Pinpoint the cell where the given text exists, returning its [x, y] midpoint coordinate. 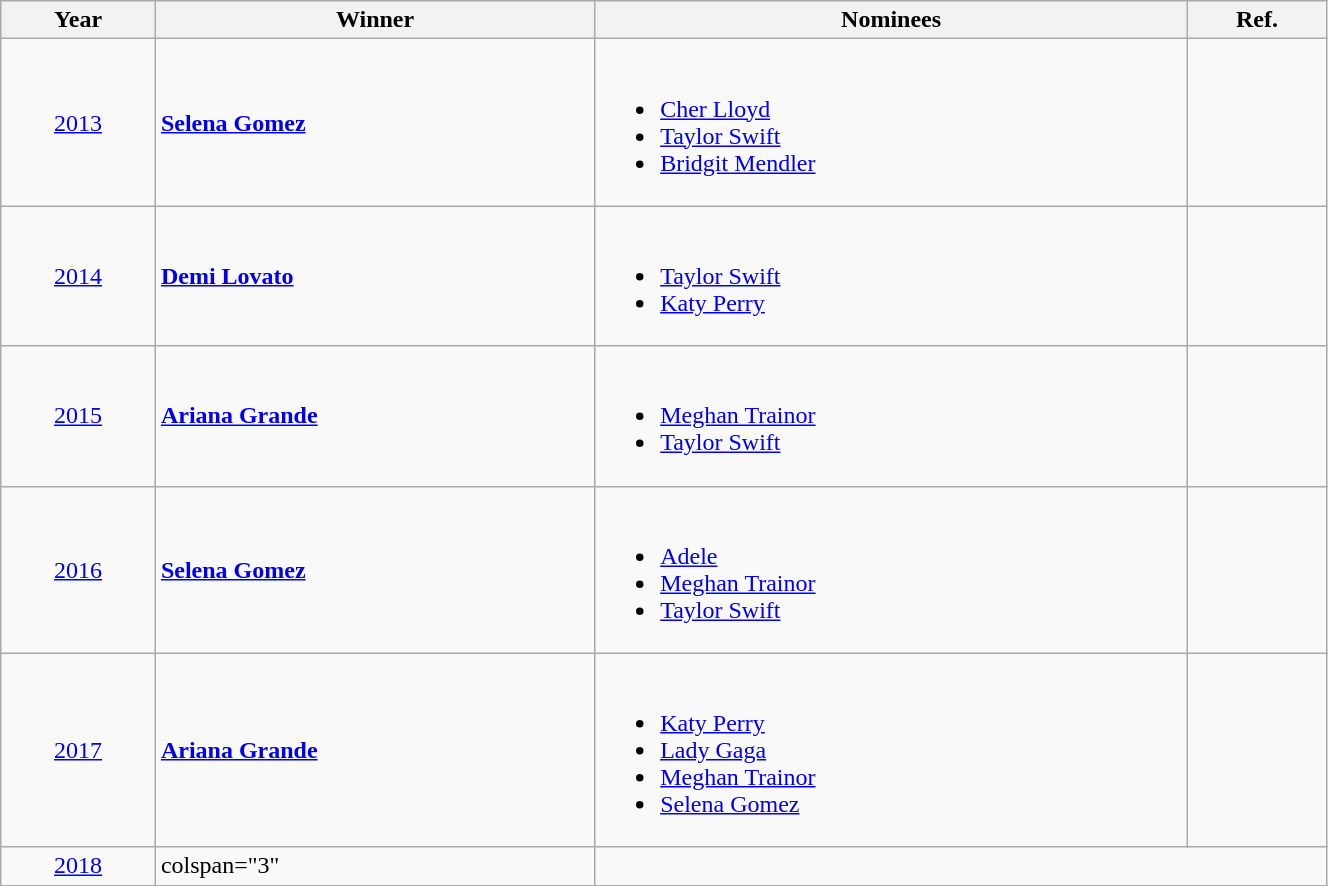
2015 [78, 416]
Katy PerryLady GagaMeghan TrainorSelena Gomez [892, 750]
2013 [78, 122]
Year [78, 20]
Meghan TrainorTaylor Swift [892, 416]
colspan="3" [374, 866]
2014 [78, 276]
2016 [78, 570]
Nominees [892, 20]
AdeleMeghan TrainorTaylor Swift [892, 570]
2017 [78, 750]
Taylor SwiftKaty Perry [892, 276]
Demi Lovato [374, 276]
Winner [374, 20]
Ref. [1258, 20]
2018 [78, 866]
Cher LloydTaylor SwiftBridgit Mendler [892, 122]
